Detect which cell encompasses the target text, then output its [X, Y] center coordinate. 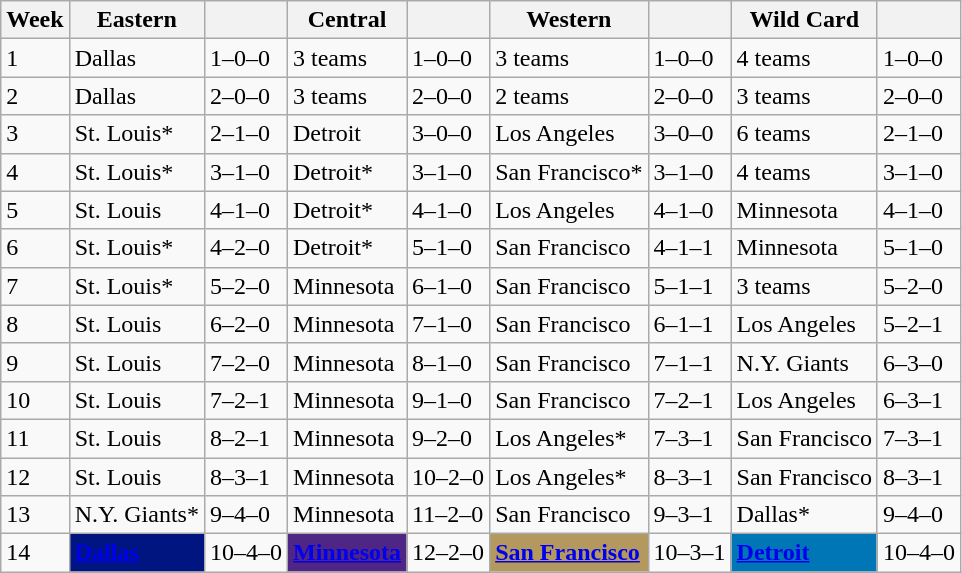
Week [35, 20]
Dallas* [804, 515]
12 [35, 477]
7 [35, 286]
2 teams [569, 96]
10–3–1 [690, 553]
4–1–1 [690, 248]
4 [35, 172]
N.Y. Giants [804, 362]
5 [35, 210]
4–2–0 [246, 248]
11–2–0 [448, 515]
6–1–1 [690, 324]
13 [35, 515]
12–2–0 [448, 553]
5–2–1 [918, 324]
10 [35, 400]
6–3–0 [918, 362]
Western [569, 20]
2 [35, 96]
8–1–0 [448, 362]
Eastern [136, 20]
Central [348, 20]
9–1–0 [448, 400]
9 [35, 362]
6–3–1 [918, 400]
9–3–1 [690, 515]
6 teams [804, 134]
8 [35, 324]
6 [35, 248]
8–2–1 [246, 438]
Wild Card [804, 20]
9–2–0 [448, 438]
7–1–1 [690, 362]
San Francisco* [569, 172]
1 [35, 58]
10–2–0 [448, 477]
14 [35, 553]
N.Y. Giants* [136, 515]
11 [35, 438]
6–1–0 [448, 286]
7–1–0 [448, 324]
5–1–1 [690, 286]
7–2–0 [246, 362]
6–2–0 [246, 324]
3 [35, 134]
